Return (x, y) of the center of cell containing provided text 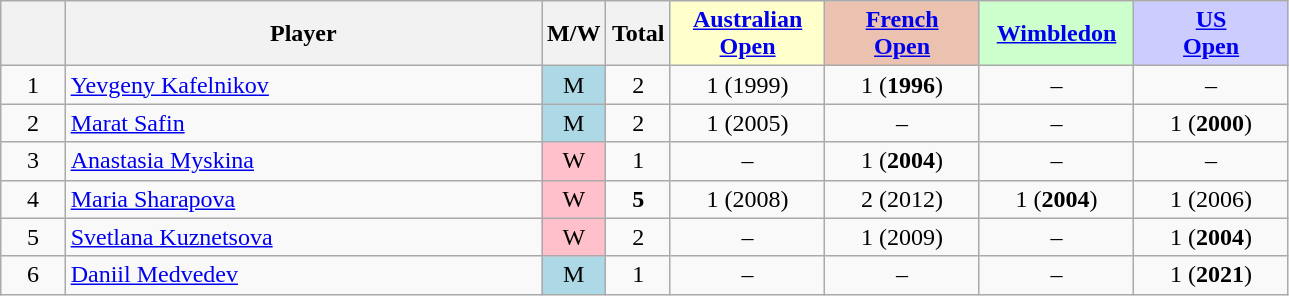
Yevgeny Kafelnikov (303, 85)
2 (2012) (902, 199)
4 (33, 199)
US Open (1212, 34)
French Open (902, 34)
Wimbledon (1056, 34)
1 (1999) (747, 85)
1 (1996) (902, 85)
Total (638, 34)
Player (303, 34)
1 (2021) (1212, 275)
Australian Open (747, 34)
1 (2008) (747, 199)
Daniil Medvedev (303, 275)
Anastasia Myskina (303, 161)
1 (2009) (902, 237)
6 (33, 275)
M/W (574, 34)
Marat Safin (303, 123)
1 (2005) (747, 123)
Svetlana Kuznetsova (303, 237)
1 (2006) (1212, 199)
3 (33, 161)
Maria Sharapova (303, 199)
1 (2000) (1212, 123)
